Detect which cell encompasses the target text, then output its [X, Y] center coordinate. 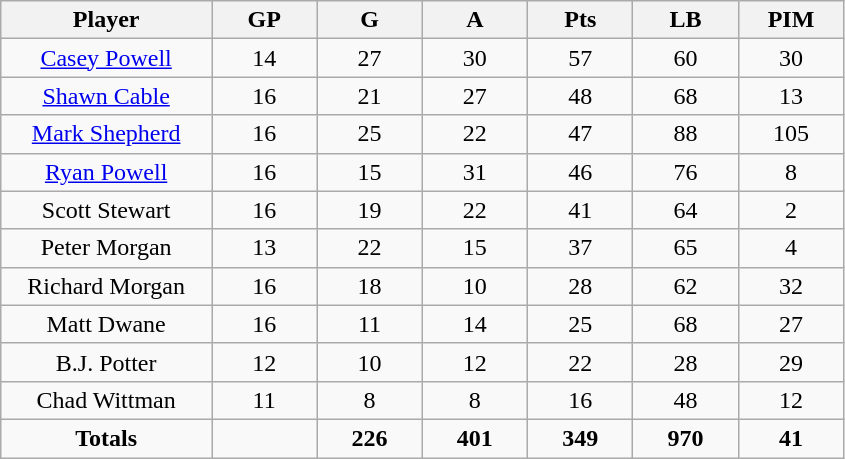
60 [686, 58]
4 [790, 248]
401 [474, 438]
18 [370, 286]
970 [686, 438]
62 [686, 286]
21 [370, 96]
Player [106, 20]
46 [580, 172]
76 [686, 172]
105 [790, 134]
19 [370, 210]
B.J. Potter [106, 362]
Mark Shepherd [106, 134]
Richard Morgan [106, 286]
37 [580, 248]
Totals [106, 438]
349 [580, 438]
PIM [790, 20]
47 [580, 134]
GP [264, 20]
57 [580, 58]
A [474, 20]
64 [686, 210]
226 [370, 438]
31 [474, 172]
Ryan Powell [106, 172]
Matt Dwane [106, 324]
G [370, 20]
Casey Powell [106, 58]
65 [686, 248]
Shawn Cable [106, 96]
Pts [580, 20]
88 [686, 134]
Scott Stewart [106, 210]
2 [790, 210]
29 [790, 362]
LB [686, 20]
Peter Morgan [106, 248]
Chad Wittman [106, 400]
32 [790, 286]
